Capture the cell that displays the provided text and extract its [X, Y] central coordinate. 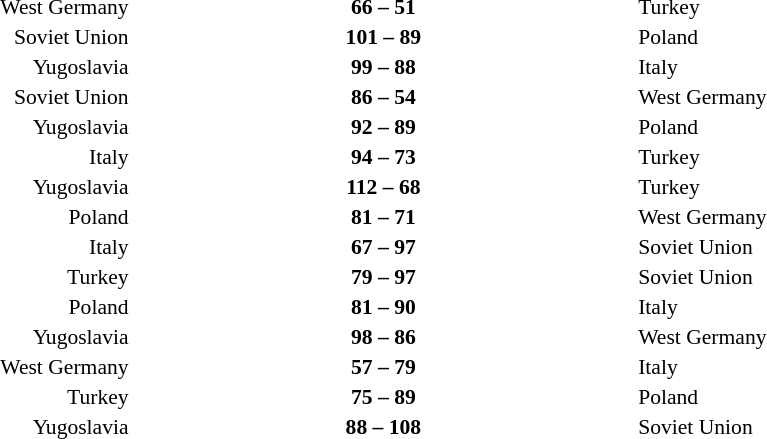
86 – 54 [384, 97]
67 – 97 [384, 247]
81 – 71 [384, 217]
81 – 90 [384, 307]
94 – 73 [384, 157]
75 – 89 [384, 397]
57 – 79 [384, 367]
112 – 68 [384, 187]
98 – 86 [384, 337]
101 – 89 [384, 37]
99 – 88 [384, 67]
92 – 89 [384, 127]
79 – 97 [384, 277]
